For the text-containing cell, return its midpoint in [X, Y] coordinate format. 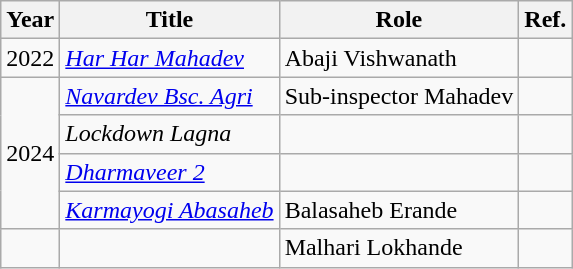
Sub-inspector Mahadev [399, 96]
2022 [30, 58]
2024 [30, 153]
Abaji Vishwanath [399, 58]
Year [30, 20]
Lockdown Lagna [170, 134]
Karmayogi Abasaheb [170, 210]
Title [170, 20]
Har Har Mahadev [170, 58]
Navardev Bsc. Agri [170, 96]
Balasaheb Erande [399, 210]
Malhari Lokhande [399, 248]
Role [399, 20]
Ref. [546, 20]
Dharmaveer 2 [170, 172]
